Locate the cell with the specified text and output its [X, Y] center coordinate. 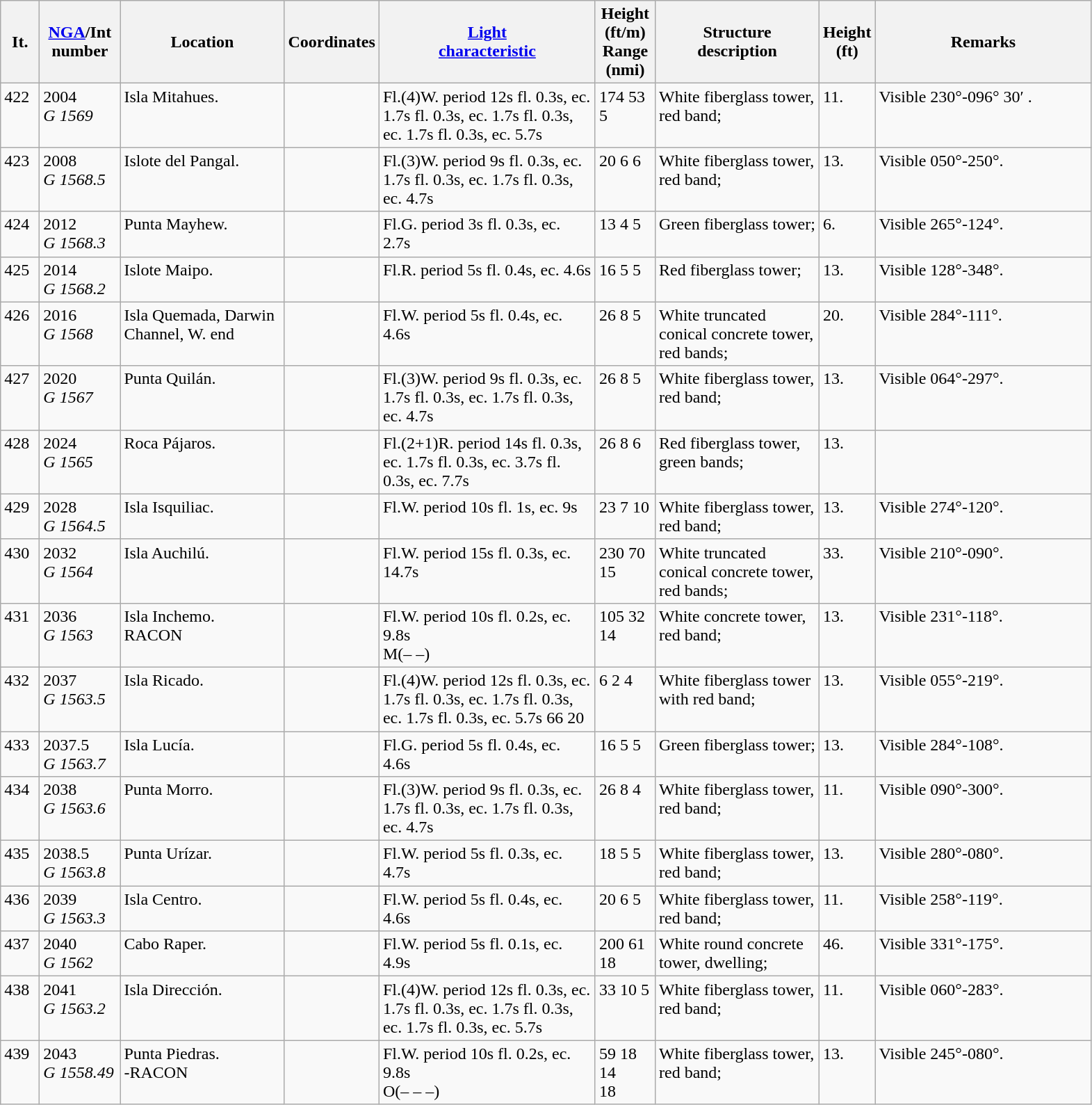
Fl.(2+1)R. period 14s fl. 0.3s, ec. 1.7s fl. 0.3s, ec. 3.7s fl. 0.3s, ec. 7.7s [487, 462]
Fl.R. period 5s fl. 0.4s, ec. 4.6s [487, 280]
Isla Centro. [202, 908]
Roca Pájaros. [202, 462]
427 [20, 398]
2036G 1563 [80, 635]
Isla Ricado. [202, 699]
Lightcharacteristic [487, 42]
Visible 128°-348°. [983, 280]
Isla Inchemo. RACON [202, 635]
424 [20, 234]
433 [20, 754]
Fl.W. period 15s fl. 0.3s, ec. 14.7s [487, 571]
2037G 1563.5 [80, 699]
White fiberglass tower with red band; [737, 699]
2008G 1568.5 [80, 179]
Visible 258°-119°. [983, 908]
26 8 6 [625, 462]
428 [20, 462]
Height (ft) [847, 42]
Islote del Pangal. [202, 179]
437 [20, 954]
2004G 1569 [80, 115]
It. [20, 42]
6 2 4 [625, 699]
20 6 6 [625, 179]
2016G 1568 [80, 334]
2012G 1568.3 [80, 234]
Fl.(4)W. period 12s fl. 0.3s, ec. 1.7s fl. 0.3s, ec. 1.7s fl. 0.3s, ec. 1.7s fl. 0.3s, ec. 5.7s 66 20 [487, 699]
Visible 245°-080°. [983, 1072]
Fl.W. period 5s fl. 0.3s, ec. 4.7s [487, 864]
Cabo Raper. [202, 954]
422 [20, 115]
White round concrete tower, dwelling; [737, 954]
Visible 280°-080°. [983, 864]
Fl.W. period 5s fl. 0.1s, ec. 4.9s [487, 954]
Visible 090°-300°. [983, 809]
Location [202, 42]
105 32 14 [625, 635]
Visible 284°-111°. [983, 334]
Visible 284°-108°. [983, 754]
White concrete tower, red band; [737, 635]
Islote Maipo. [202, 280]
174 53 5 [625, 115]
2039G 1563.3 [80, 908]
Red fiberglass tower; [737, 280]
2043G 1558.49 [80, 1072]
Structuredescription [737, 42]
Visible 050°-250°. [983, 179]
Isla Lucía. [202, 754]
Punta Quilán. [202, 398]
Visible 230°-096° 30′ . [983, 115]
Visible 265°-124°. [983, 234]
Height (ft/m)Range (nmi) [625, 42]
435 [20, 864]
18 5 5 [625, 864]
Coordinates [332, 42]
434 [20, 809]
200 61 18 [625, 954]
430 [20, 571]
2032G 1564 [80, 571]
432 [20, 699]
Visible 274°-120°. [983, 516]
20. [847, 334]
423 [20, 179]
Visible 210°-090°. [983, 571]
Fl.W. period 10s fl. 0.2s, ec. 9.8s O(– – –) [487, 1072]
429 [20, 516]
Punta Morro. [202, 809]
Isla Dirección. [202, 1008]
6. [847, 234]
Red fiberglass tower, green bands; [737, 462]
Fl.W. period 10s fl. 0.2s, ec. 9.8s M(– –) [487, 635]
2020G 1567 [80, 398]
2024G 1565 [80, 462]
23 7 10 [625, 516]
2038.5G 1563.8 [80, 864]
33. [847, 571]
Visible 331°-175°. [983, 954]
Fl.W. period 10s fl. 1s, ec. 9s [487, 516]
436 [20, 908]
438 [20, 1008]
Isla Quemada, Darwin Channel, W. end [202, 334]
Fl.G. period 3s fl. 0.3s, ec. 2.7s [487, 234]
426 [20, 334]
2038G 1563.6 [80, 809]
2014G 1568.2 [80, 280]
Visible 060°-283°. [983, 1008]
2037.5G 1563.7 [80, 754]
439 [20, 1072]
Punta Mayhew. [202, 234]
Fl.G. period 5s fl. 0.4s, ec. 4.6s [487, 754]
59 18 14 18 [625, 1072]
Punta Urízar. [202, 864]
26 8 4 [625, 809]
33 10 5 [625, 1008]
NGA/Intnumber [80, 42]
Visible 055°-219°. [983, 699]
Punta Piedras. -RACON [202, 1072]
Remarks [983, 42]
230 70 15 [625, 571]
2040G 1562 [80, 954]
Isla Mitahues. [202, 115]
2028G 1564.5 [80, 516]
Isla Isquiliac. [202, 516]
Visible 064°-297°. [983, 398]
13 4 5 [625, 234]
425 [20, 280]
46. [847, 954]
431 [20, 635]
Isla Auchilú. [202, 571]
Visible 231°-118°. [983, 635]
2041G 1563.2 [80, 1008]
20 6 5 [625, 908]
